Extract the (X, Y) coordinate from the center of the cell holding the provided text.  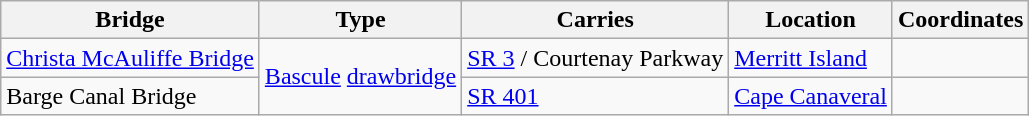
Bascule drawbridge (360, 77)
Location (811, 20)
SR 401 (596, 96)
Barge Canal Bridge (130, 96)
Merritt Island (811, 58)
Cape Canaveral (811, 96)
Type (360, 20)
Coordinates (960, 20)
Bridge (130, 20)
Christa McAuliffe Bridge (130, 58)
SR 3 / Courtenay Parkway (596, 58)
Carries (596, 20)
